Search for the cell housing the specified text and yield its [X, Y] center coordinate. 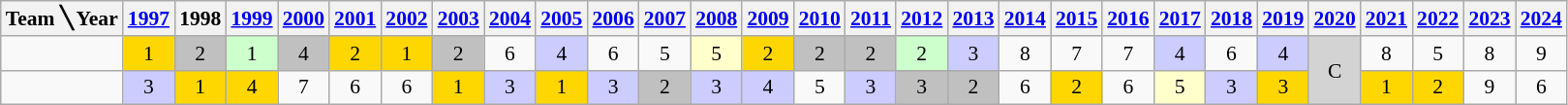
2000 [304, 18]
C [1335, 70]
2019 [1282, 18]
2002 [407, 18]
1997 [149, 18]
1998 [200, 18]
2004 [509, 18]
2009 [767, 18]
2023 [1490, 18]
2020 [1335, 18]
2012 [922, 18]
2013 [972, 18]
2007 [664, 18]
2003 [459, 18]
2017 [1180, 18]
2022 [1437, 18]
2011 [871, 18]
2010 [819, 18]
2008 [717, 18]
2005 [562, 18]
1999 [252, 18]
2001 [354, 18]
Team ╲ Year [62, 18]
2018 [1232, 18]
2014 [1025, 18]
2021 [1387, 18]
2024 [1542, 18]
2015 [1077, 18]
2006 [612, 18]
2016 [1127, 18]
